For the text-containing cell, return its midpoint in (x, y) coordinate format. 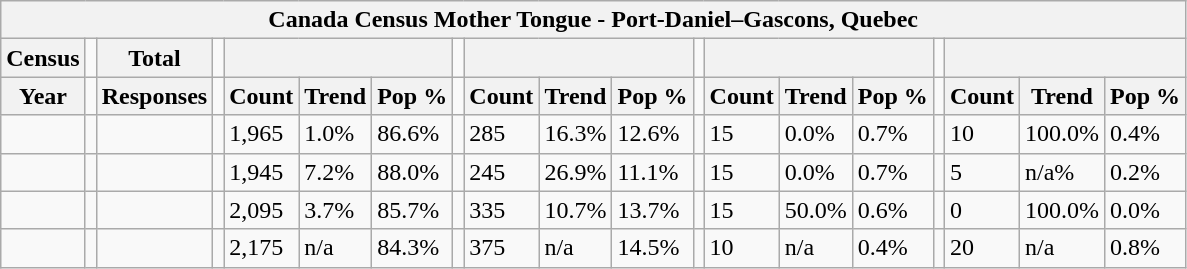
14.5% (652, 248)
86.6% (412, 134)
84.3% (412, 248)
n/a% (1062, 172)
85.7% (412, 210)
16.3% (576, 134)
5 (982, 172)
Year (43, 96)
285 (502, 134)
12.6% (652, 134)
0.2% (1146, 172)
1,965 (262, 134)
1.0% (336, 134)
0 (982, 210)
0.8% (1146, 248)
50.0% (816, 210)
Responses (154, 96)
Canada Census Mother Tongue - Port-Daniel–Gascons, Quebec (594, 20)
375 (502, 248)
1,945 (262, 172)
10.7% (576, 210)
20 (982, 248)
88.0% (412, 172)
26.9% (576, 172)
Total (154, 58)
11.1% (652, 172)
2,095 (262, 210)
13.7% (652, 210)
3.7% (336, 210)
245 (502, 172)
2,175 (262, 248)
0.6% (892, 210)
Census (43, 58)
335 (502, 210)
7.2% (336, 172)
